Locate the cell with the specified text and output its (X, Y) center coordinate. 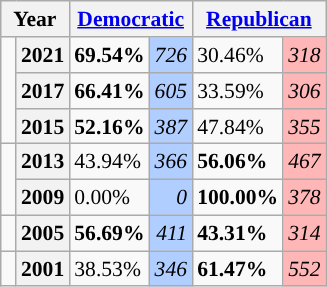
Year (34, 19)
Democratic (130, 19)
2015 (42, 126)
56.69% (109, 233)
318 (304, 55)
411 (172, 233)
2017 (42, 91)
2009 (42, 197)
2021 (42, 55)
61.47% (238, 269)
38.53% (109, 269)
100.00% (238, 197)
30.46% (238, 55)
346 (172, 269)
726 (172, 55)
Republican (259, 19)
355 (304, 126)
33.59% (238, 91)
366 (172, 162)
47.84% (238, 126)
306 (304, 91)
467 (304, 162)
0 (172, 197)
552 (304, 269)
387 (172, 126)
2013 (42, 162)
56.06% (238, 162)
66.41% (109, 91)
43.94% (109, 162)
314 (304, 233)
2005 (42, 233)
2001 (42, 269)
0.00% (109, 197)
43.31% (238, 233)
69.54% (109, 55)
378 (304, 197)
605 (172, 91)
52.16% (109, 126)
